Identify which cell holds the provided text, then report its (X, Y) central coordinate. 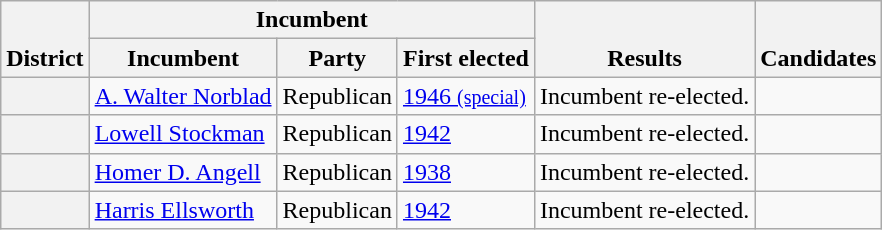
Homer D. Angell (183, 172)
Harris Ellsworth (183, 210)
Party (337, 58)
Results (644, 39)
1946 (special) (466, 96)
District (45, 39)
1938 (466, 172)
A. Walter Norblad (183, 96)
Candidates (818, 39)
Lowell Stockman (183, 134)
First elected (466, 58)
